Provide the [X, Y] coordinate of the cell's center where the given text is located.  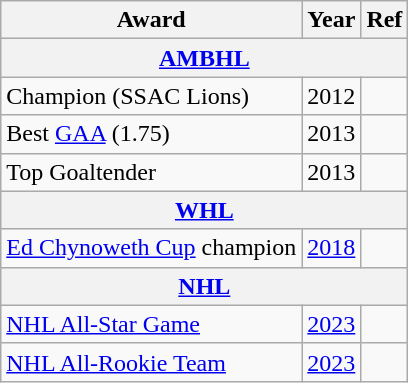
Year [332, 20]
2018 [332, 248]
Award [152, 20]
NHL All-Rookie Team [152, 362]
Ed Chynoweth Cup champion [152, 248]
Champion (SSAC Lions) [152, 96]
Ref [384, 20]
Best GAA (1.75) [152, 134]
Top Goaltender [152, 172]
NHL [204, 286]
AMBHL [204, 58]
2012 [332, 96]
NHL All-Star Game [152, 324]
WHL [204, 210]
